Extract the [X, Y] coordinate from the center of the cell holding the provided text.  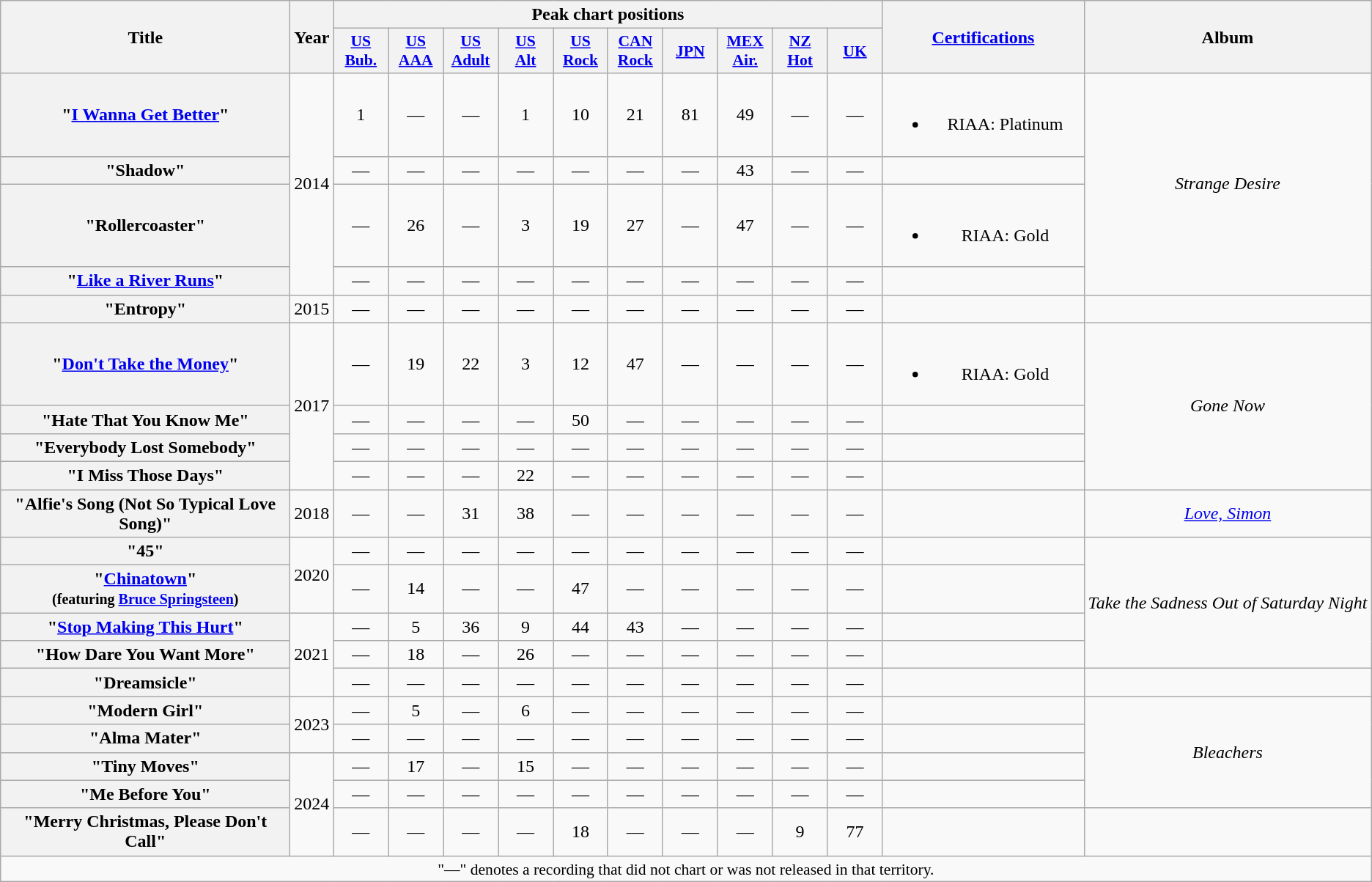
"I Wanna Get Better" [145, 114]
"Me Before You" [145, 794]
44 [580, 627]
Title [145, 37]
"Hate That You Know Me" [145, 419]
"—" denotes a recording that did not chart or was not released in that territory. [686, 869]
USAlt [526, 51]
Bleachers [1228, 752]
"Rollercoaster" [145, 226]
USBub. [361, 51]
38 [526, 513]
15 [526, 766]
USRock [580, 51]
"Stop Making This Hurt" [145, 627]
"Tiny Moves" [145, 766]
CANRock [635, 51]
UK [855, 51]
31 [471, 513]
17 [416, 766]
RIAA: Platinum [984, 114]
JPN [690, 51]
81 [690, 114]
"How Dare You Want More" [145, 655]
"Alma Mater" [145, 738]
Peak chart positions [608, 15]
"Modern Girl" [145, 710]
2015 [312, 309]
Take the Sadness Out of Saturday Night [1228, 603]
"Everybody Lost Somebody" [145, 447]
36 [471, 627]
6 [526, 710]
Album [1228, 37]
MEXAir. [745, 51]
"Merry Christmas, Please Don't Call" [145, 831]
2017 [312, 406]
2023 [312, 724]
Strange Desire [1228, 184]
"Entropy" [145, 309]
"45" [145, 551]
Gone Now [1228, 406]
"I Miss Those Days" [145, 475]
77 [855, 831]
50 [580, 419]
2021 [312, 655]
2020 [312, 575]
21 [635, 114]
10 [580, 114]
Year [312, 37]
"Like a River Runs" [145, 281]
US Adult [471, 51]
"Shadow" [145, 170]
2014 [312, 184]
2024 [312, 804]
12 [580, 364]
Certifications [984, 37]
"Dreamsicle" [145, 683]
2018 [312, 513]
14 [416, 589]
US AAA [416, 51]
"Alfie's Song (Not So Typical Love Song)" [145, 513]
27 [635, 226]
Love, Simon [1228, 513]
"Don't Take the Money" [145, 364]
NZHot [800, 51]
49 [745, 114]
"Chinatown"(featuring Bruce Springsteen) [145, 589]
